Capture the cell that displays the provided text and extract its [X, Y] central coordinate. 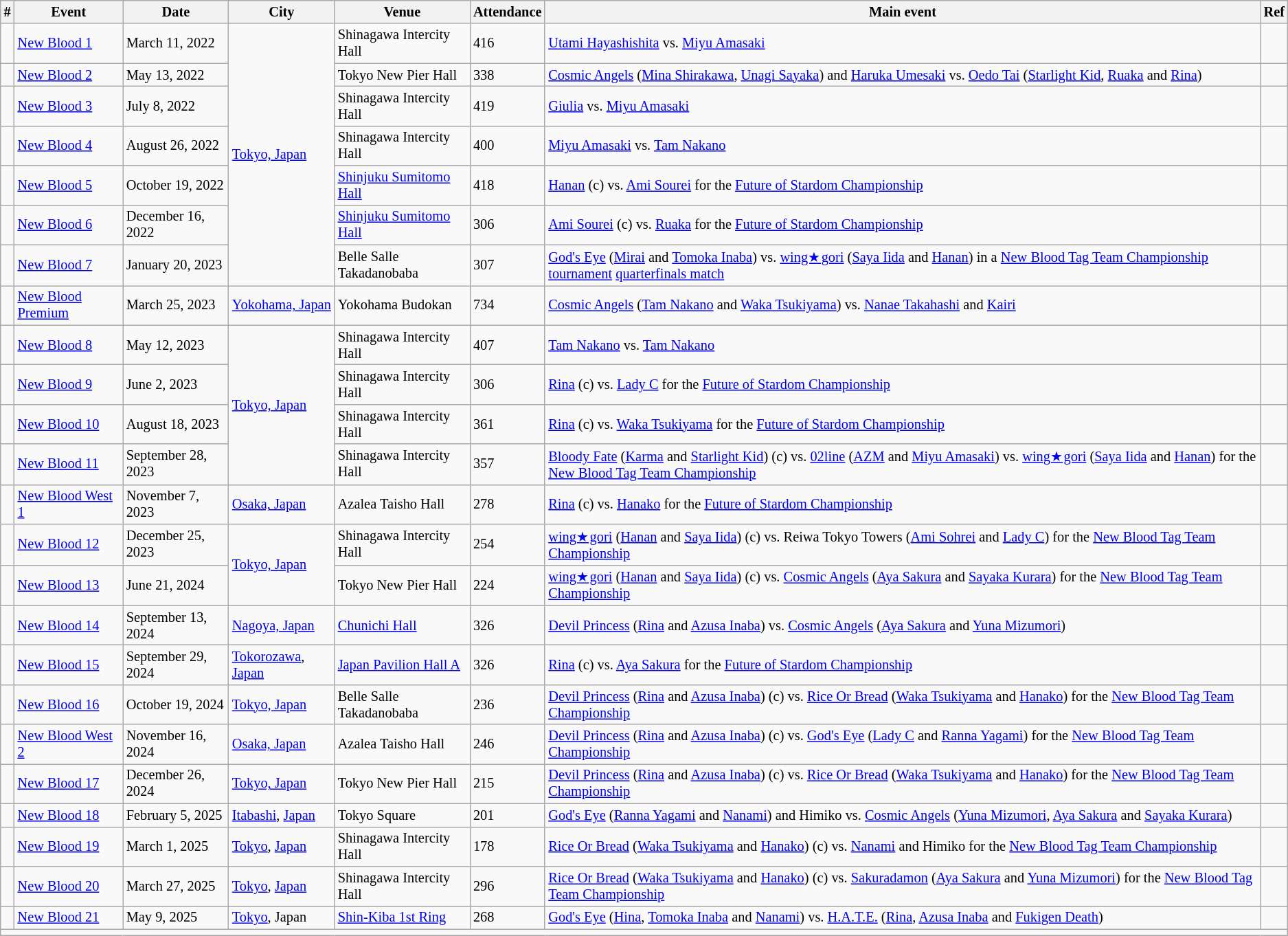
October 19, 2022 [176, 186]
Nagoya, Japan [282, 625]
Rice Or Bread (Waka Tsukiyama and Hanako) (c) vs. Nanami and Himiko for the New Blood Tag Team Championship [903, 847]
224 [507, 586]
Tokyo Square [403, 815]
September 28, 2023 [176, 465]
New Blood 17 [69, 783]
215 [507, 783]
Cosmic Angels (Tam Nakano and Waka Tsukiyama) vs. Nanae Takahashi and Kairi [903, 305]
December 26, 2024 [176, 783]
Giulia vs. Miyu Amasaki [903, 106]
361 [507, 424]
Event [69, 12]
New Blood West 2 [69, 744]
June 2, 2023 [176, 384]
734 [507, 305]
New Blood 1 [69, 43]
Japan Pavilion Hall A [403, 665]
May 13, 2022 [176, 75]
Rina (c) vs. Aya Sakura for the Future of Stardom Championship [903, 665]
wing★gori (Hanan and Saya Iida) (c) vs. Reiwa Tokyo Towers (Ami Sohrei and Lady C) for the New Blood Tag Team Championship [903, 544]
New Blood 12 [69, 544]
407 [507, 345]
City [282, 12]
New Blood 2 [69, 75]
236 [507, 704]
246 [507, 744]
New Blood 19 [69, 847]
November 16, 2024 [176, 744]
416 [507, 43]
Tokorozawa, Japan [282, 665]
Tam Nakano vs. Tam Nakano [903, 345]
New Blood 16 [69, 704]
May 9, 2025 [176, 917]
Shin-Kiba 1st Ring [403, 917]
September 13, 2024 [176, 625]
August 26, 2022 [176, 146]
wing★gori (Hanan and Saya Iida) (c) vs. Cosmic Angels (Aya Sakura and Sayaka Kurara) for the New Blood Tag Team Championship [903, 586]
New Blood 5 [69, 186]
New Blood 13 [69, 586]
New Blood 9 [69, 384]
Date [176, 12]
New Blood Premium [69, 305]
178 [507, 847]
Ami Sourei (c) vs. Ruaka for the Future of Stardom Championship [903, 225]
Itabashi, Japan [282, 815]
357 [507, 465]
August 18, 2023 [176, 424]
December 16, 2022 [176, 225]
February 5, 2025 [176, 815]
Devil Princess (Rina and Azusa Inaba) vs. Cosmic Angels (Aya Sakura and Yuna Mizumori) [903, 625]
Rina (c) vs. Waka Tsukiyama for the Future of Stardom Championship [903, 424]
Yokohama Budokan [403, 305]
Utami Hayashishita vs. Miyu Amasaki [903, 43]
Rina (c) vs. Hanako for the Future of Stardom Championship [903, 504]
January 20, 2023 [176, 265]
296 [507, 886]
Rina (c) vs. Lady C for the Future of Stardom Championship [903, 384]
Hanan (c) vs. Ami Sourei for the Future of Stardom Championship [903, 186]
December 25, 2023 [176, 544]
400 [507, 146]
New Blood 20 [69, 886]
July 8, 2022 [176, 106]
June 21, 2024 [176, 586]
Attendance [507, 12]
March 27, 2025 [176, 886]
Main event [903, 12]
Chunichi Hall [403, 625]
New Blood West 1 [69, 504]
God's Eye (Ranna Yagami and Nanami) and Himiko vs. Cosmic Angels (Yuna Mizumori, Aya Sakura and Sayaka Kurara) [903, 815]
New Blood 8 [69, 345]
Yokohama, Japan [282, 305]
254 [507, 544]
New Blood 11 [69, 465]
# [8, 12]
Cosmic Angels (Mina Shirakawa, Unagi Sayaka) and Haruka Umesaki vs. Oedo Tai (Starlight Kid, Ruaka and Rina) [903, 75]
New Blood 10 [69, 424]
New Blood 7 [69, 265]
October 19, 2024 [176, 704]
New Blood 3 [69, 106]
Ref [1274, 12]
Rice Or Bread (Waka Tsukiyama and Hanako) (c) vs. Sakuradamon (Aya Sakura and Yuna Mizumori) for the New Blood Tag Team Championship [903, 886]
November 7, 2023 [176, 504]
307 [507, 265]
268 [507, 917]
201 [507, 815]
Devil Princess (Rina and Azusa Inaba) (c) vs. God's Eye (Lady C and Ranna Yagami) for the New Blood Tag Team Championship [903, 744]
God's Eye (Hina, Tomoka Inaba and Nanami) vs. H.A.T.E. (Rina, Azusa Inaba and Fukigen Death) [903, 917]
March 1, 2025 [176, 847]
338 [507, 75]
278 [507, 504]
New Blood 6 [69, 225]
September 29, 2024 [176, 665]
New Blood 21 [69, 917]
Miyu Amasaki vs. Tam Nakano [903, 146]
Venue [403, 12]
March 11, 2022 [176, 43]
New Blood 18 [69, 815]
418 [507, 186]
New Blood 15 [69, 665]
419 [507, 106]
God's Eye (Mirai and Tomoka Inaba) vs. wing★gori (Saya Iida and Hanan) in a New Blood Tag Team Championship tournament quarterfinals match [903, 265]
New Blood 4 [69, 146]
New Blood 14 [69, 625]
May 12, 2023 [176, 345]
March 25, 2023 [176, 305]
